Identify which cell holds the provided text, then report its [X, Y] central coordinate. 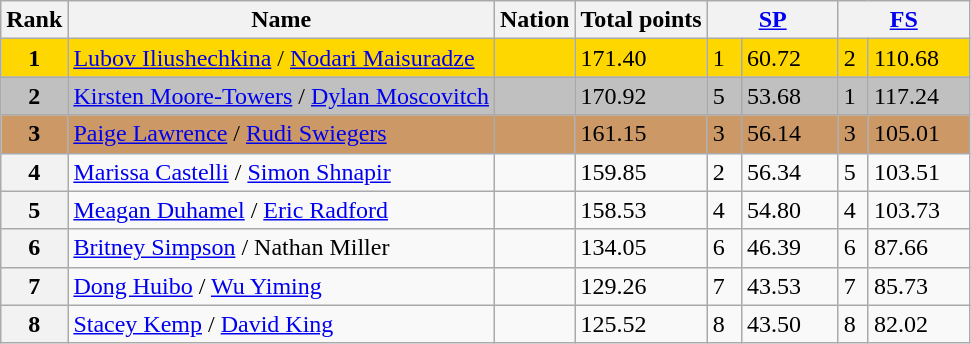
SP [772, 20]
134.05 [641, 248]
Dong Huibo / Wu Yiming [282, 286]
FS [904, 20]
54.80 [790, 210]
117.24 [918, 96]
Rank [34, 20]
170.92 [641, 96]
87.66 [918, 248]
53.68 [790, 96]
60.72 [790, 58]
Name [282, 20]
103.73 [918, 210]
56.14 [790, 134]
158.53 [641, 210]
Lubov Iliushechkina / Nodari Maisuradze [282, 58]
Meagan Duhamel / Eric Radford [282, 210]
43.53 [790, 286]
129.26 [641, 286]
Nation [535, 20]
125.52 [641, 324]
Kirsten Moore-Towers / Dylan Moscovitch [282, 96]
161.15 [641, 134]
105.01 [918, 134]
46.39 [790, 248]
171.40 [641, 58]
Marissa Castelli / Simon Shnapir [282, 172]
Britney Simpson / Nathan Miller [282, 248]
Paige Lawrence / Rudi Swiegers [282, 134]
Stacey Kemp / David King [282, 324]
Total points [641, 20]
110.68 [918, 58]
43.50 [790, 324]
56.34 [790, 172]
82.02 [918, 324]
159.85 [641, 172]
85.73 [918, 286]
103.51 [918, 172]
